Extract the (x, y) coordinate from the center of the cell holding the provided text.  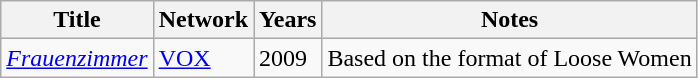
VOX (203, 58)
Frauenzimmer (77, 58)
Years (288, 20)
Notes (510, 20)
Based on the format of Loose Women (510, 58)
Network (203, 20)
2009 (288, 58)
Title (77, 20)
